For the text-containing cell, return its midpoint in [X, Y] coordinate format. 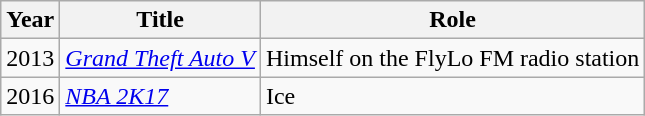
Himself on the FlyLo FM radio station [452, 58]
Ice [452, 96]
Grand Theft Auto V [160, 58]
2013 [30, 58]
Title [160, 20]
2016 [30, 96]
NBA 2K17 [160, 96]
Year [30, 20]
Role [452, 20]
